Pinpoint the cell where the given text exists, returning its (x, y) midpoint coordinate. 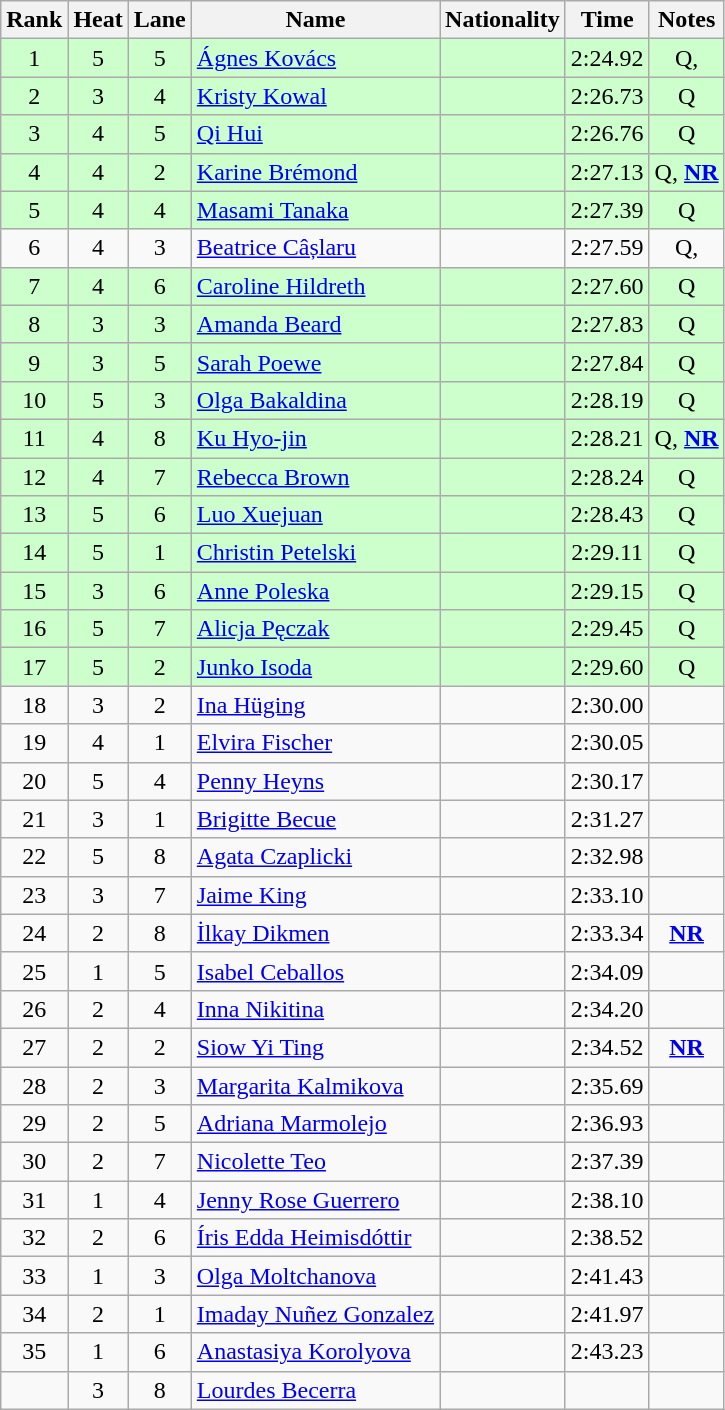
Caroline Hildreth (315, 286)
2:37.39 (607, 1162)
Anastasiya Korolyova (315, 1352)
2:34.09 (607, 971)
2:26.73 (607, 96)
Adriana Marmolejo (315, 1124)
Karine Brémond (315, 172)
Luo Xuejuan (315, 515)
İlkay Dikmen (315, 933)
31 (34, 1200)
Beatrice Câșlaru (315, 248)
Kristy Kowal (315, 96)
2:41.43 (607, 1276)
2:43.23 (607, 1352)
32 (34, 1238)
11 (34, 438)
2:29.45 (607, 629)
Agata Czaplicki (315, 857)
Lourdes Becerra (315, 1390)
Inna Nikitina (315, 1009)
Lane (160, 20)
26 (34, 1009)
Anne Poleska (315, 591)
Siow Yi Ting (315, 1047)
2:28.24 (607, 477)
Elvira Fischer (315, 743)
Ku Hyo-jin (315, 438)
9 (34, 362)
2:28.21 (607, 438)
Nicolette Teo (315, 1162)
2:32.98 (607, 857)
Name (315, 20)
2:34.20 (607, 1009)
2:27.83 (607, 324)
2:27.59 (607, 248)
24 (34, 933)
2:35.69 (607, 1085)
Íris Edda Heimisdóttir (315, 1238)
2:28.19 (607, 400)
15 (34, 591)
27 (34, 1047)
Margarita Kalmikova (315, 1085)
2:30.00 (607, 705)
Masami Tanaka (315, 210)
2:38.52 (607, 1238)
18 (34, 705)
Amanda Beard (315, 324)
21 (34, 819)
20 (34, 781)
2:29.11 (607, 553)
Ina Hüging (315, 705)
2:36.93 (607, 1124)
19 (34, 743)
2:27.13 (607, 172)
Imaday Nuñez Gonzalez (315, 1314)
Alicja Pęczak (315, 629)
Jaime King (315, 895)
2:24.92 (607, 58)
33 (34, 1276)
2:33.34 (607, 933)
2:26.76 (607, 134)
2:38.10 (607, 1200)
25 (34, 971)
34 (34, 1314)
2:30.05 (607, 743)
Time (607, 20)
Sarah Poewe (315, 362)
Isabel Ceballos (315, 971)
30 (34, 1162)
Rebecca Brown (315, 477)
2:29.15 (607, 591)
Nationality (503, 20)
2:41.97 (607, 1314)
Notes (686, 20)
2:28.43 (607, 515)
28 (34, 1085)
35 (34, 1352)
Olga Bakaldina (315, 400)
22 (34, 857)
Penny Heyns (315, 781)
2:30.17 (607, 781)
Jenny Rose Guerrero (315, 1200)
17 (34, 667)
Rank (34, 20)
Christin Petelski (315, 553)
Olga Moltchanova (315, 1276)
Brigitte Becue (315, 819)
12 (34, 477)
23 (34, 895)
29 (34, 1124)
2:31.27 (607, 819)
2:27.84 (607, 362)
Heat (98, 20)
2:34.52 (607, 1047)
2:33.10 (607, 895)
Junko Isoda (315, 667)
14 (34, 553)
Ágnes Kovács (315, 58)
2:27.39 (607, 210)
Qi Hui (315, 134)
13 (34, 515)
2:27.60 (607, 286)
10 (34, 400)
16 (34, 629)
2:29.60 (607, 667)
